Provide the (X, Y) coordinate of the cell's center where the given text is located.  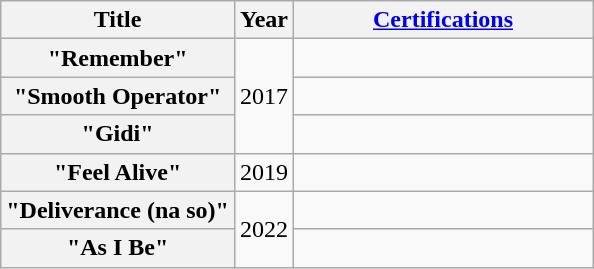
2022 (264, 229)
2017 (264, 96)
"Deliverance (na so)" (118, 210)
"As I Be" (118, 248)
2019 (264, 172)
"Smooth Operator" (118, 96)
"Gidi" (118, 134)
Title (118, 20)
Year (264, 20)
"Feel Alive" (118, 172)
Certifications (442, 20)
"Remember" (118, 58)
